Output the [x, y] coordinate of the center of the cell containing the given text.  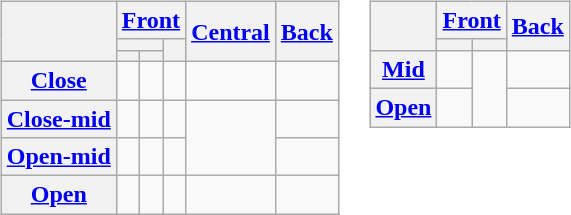
Open-mid [58, 157]
Central [231, 31]
Mid [404, 69]
Close-mid [58, 119]
Close [58, 80]
